Provide the [x, y] coordinate of the cell's center where the given text is located.  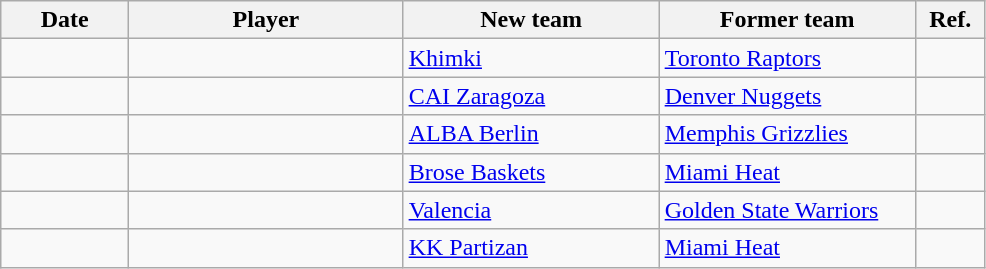
Player [266, 20]
Brose Baskets [531, 172]
Golden State Warriors [787, 210]
Khimki [531, 58]
New team [531, 20]
Ref. [950, 20]
Former team [787, 20]
KK Partizan [531, 248]
Toronto Raptors [787, 58]
CAI Zaragoza [531, 96]
Denver Nuggets [787, 96]
Memphis Grizzlies [787, 134]
ALBA Berlin [531, 134]
Valencia [531, 210]
Date [65, 20]
